Output the [X, Y] coordinate of the center of the cell containing the given text.  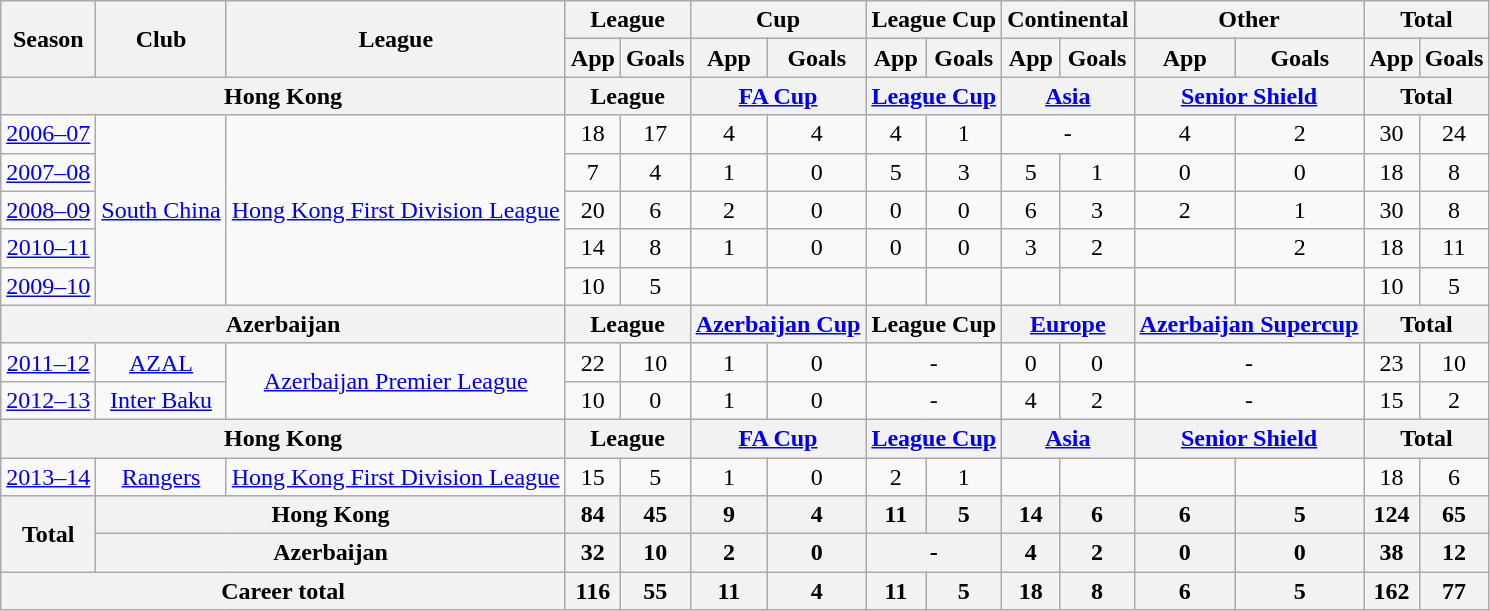
38 [1392, 553]
77 [1454, 591]
45 [655, 515]
South China [161, 210]
23 [1392, 362]
Cup [778, 20]
Europe [1068, 324]
Azerbaijan Cup [778, 324]
65 [1454, 515]
32 [592, 553]
84 [592, 515]
2007–08 [48, 172]
Club [161, 39]
124 [1392, 515]
55 [655, 591]
17 [655, 134]
Rangers [161, 477]
2011–12 [48, 362]
2008–09 [48, 210]
Azerbaijan Premier League [396, 381]
20 [592, 210]
22 [592, 362]
2013–14 [48, 477]
9 [729, 515]
2012–13 [48, 400]
Season [48, 39]
7 [592, 172]
Inter Baku [161, 400]
116 [592, 591]
Other [1249, 20]
Career total [284, 591]
24 [1454, 134]
2006–07 [48, 134]
162 [1392, 591]
Continental [1068, 20]
12 [1454, 553]
AZAL [161, 362]
2010–11 [48, 248]
2009–10 [48, 286]
Azerbaijan Supercup [1249, 324]
